Determine the [X, Y] coordinate at the center of the cell enclosing the given text.  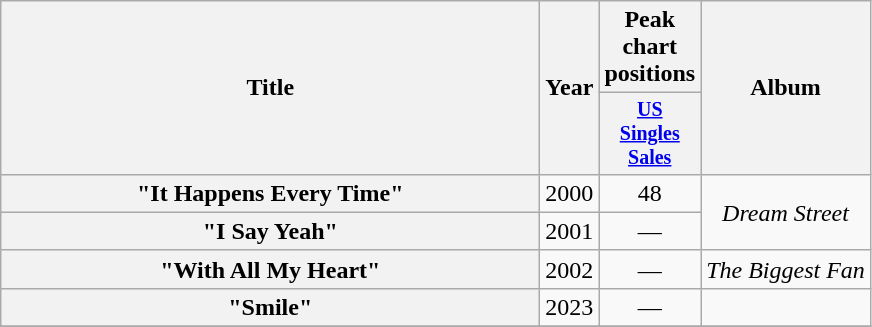
2001 [570, 231]
Dream Street [786, 212]
Album [786, 88]
2023 [570, 307]
USSinglesSales [650, 134]
Year [570, 88]
2002 [570, 269]
"With All My Heart" [270, 269]
2000 [570, 193]
"I Say Yeah" [270, 231]
Title [270, 88]
Peak chart positions [650, 47]
The Biggest Fan [786, 269]
48 [650, 193]
"Smile" [270, 307]
"It Happens Every Time" [270, 193]
